Return the (x, y) coordinate for the center point of the cell that contains the specified text.  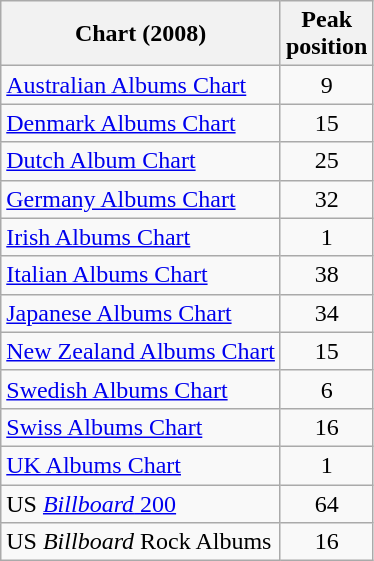
38 (326, 275)
US Billboard 200 (141, 503)
Dutch Album Chart (141, 161)
34 (326, 313)
UK Albums Chart (141, 465)
Chart (2008) (141, 34)
Swiss Albums Chart (141, 427)
Australian Albums Chart (141, 85)
US Billboard Rock Albums (141, 542)
25 (326, 161)
6 (326, 389)
Germany Albums Chart (141, 199)
Irish Albums Chart (141, 237)
Italian Albums Chart (141, 275)
32 (326, 199)
9 (326, 85)
Japanese Albums Chart (141, 313)
Swedish Albums Chart (141, 389)
Peakposition (326, 34)
Denmark Albums Chart (141, 123)
New Zealand Albums Chart (141, 351)
64 (326, 503)
